Find where the given text appears and provide that cell's center as [X, Y] coordinate. 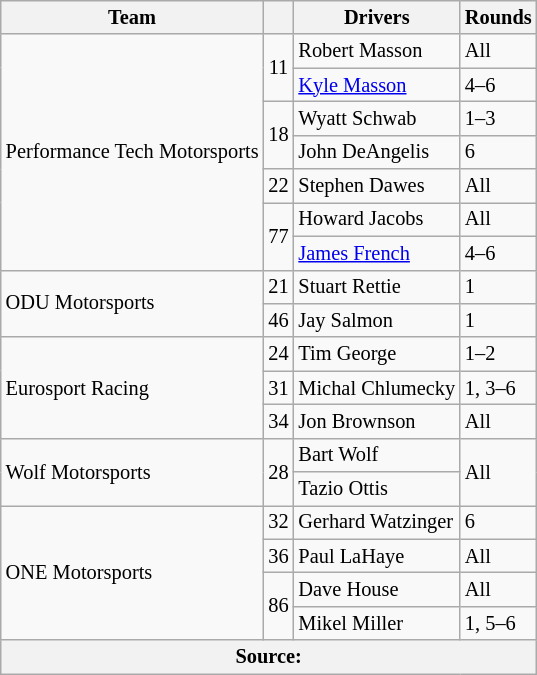
John DeAngelis [376, 152]
Michal Chlumecky [376, 388]
Stuart Rettie [376, 287]
Performance Tech Motorsports [132, 152]
Jay Salmon [376, 320]
22 [278, 186]
Dave House [376, 589]
18 [278, 134]
28 [278, 472]
ONE Motorsports [132, 572]
86 [278, 606]
Gerhard Watzinger [376, 522]
11 [278, 68]
Team [132, 17]
46 [278, 320]
Tim George [376, 354]
Source: [269, 657]
1, 3–6 [498, 388]
34 [278, 421]
1–3 [498, 118]
Drivers [376, 17]
32 [278, 522]
Tazio Ottis [376, 489]
1, 5–6 [498, 623]
Howard Jacobs [376, 219]
36 [278, 556]
Bart Wolf [376, 455]
Jon Brownson [376, 421]
21 [278, 287]
ODU Motorsports [132, 304]
31 [278, 388]
James French [376, 253]
Wyatt Schwab [376, 118]
Wolf Motorsports [132, 472]
Eurosport Racing [132, 388]
Stephen Dawes [376, 186]
1–2 [498, 354]
77 [278, 236]
24 [278, 354]
Mikel Miller [376, 623]
Kyle Masson [376, 85]
Rounds [498, 17]
Robert Masson [376, 51]
Paul LaHaye [376, 556]
